Capture the cell that displays the provided text and extract its [X, Y] central coordinate. 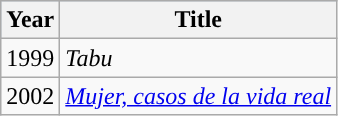
Mujer, casos de la vida real [198, 96]
Title [198, 20]
2002 [30, 96]
1999 [30, 58]
Year [30, 20]
Tabu [198, 58]
